Scan for the cell matching the given text and deliver its (X, Y) coordinate at center. 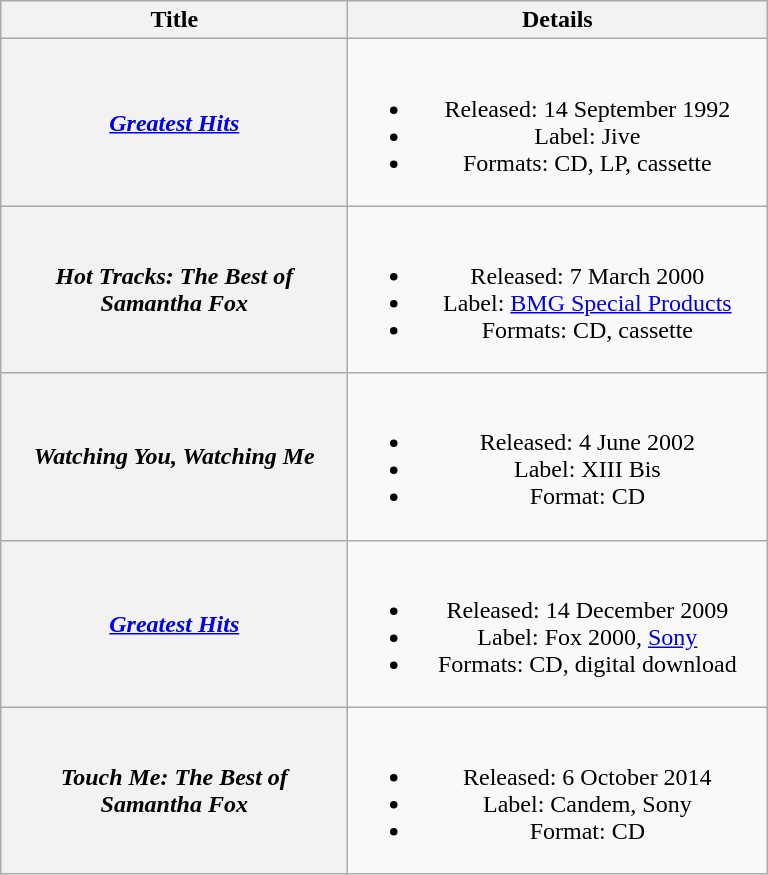
Released: 14 September 1992Label: JiveFormats: CD, LP, cassette (558, 122)
Released: 6 October 2014Label: Candem, SonyFormat: CD (558, 790)
Hot Tracks: The Best ofSamantha Fox (174, 290)
Details (558, 20)
Released: 7 March 2000Label: BMG Special ProductsFormats: CD, cassette (558, 290)
Released: 4 June 2002Label: XIII BisFormat: CD (558, 456)
Title (174, 20)
Touch Me: The Best ofSamantha Fox (174, 790)
Released: 14 December 2009Label: Fox 2000, SonyFormats: CD, digital download (558, 624)
Watching You, Watching Me (174, 456)
